Output the [x, y] coordinate of the center of the cell containing the given text.  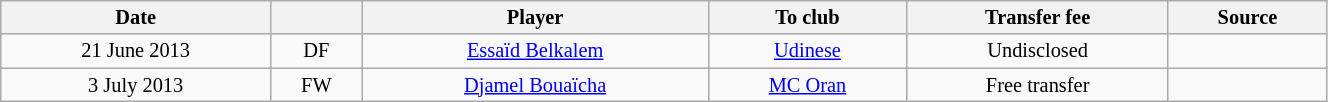
MC Oran [808, 85]
Djamel Bouaïcha [535, 85]
Date [136, 17]
3 July 2013 [136, 85]
DF [317, 51]
Player [535, 17]
To club [808, 17]
Free transfer [1038, 85]
Transfer fee [1038, 17]
Source [1247, 17]
Undisclosed [1038, 51]
21 June 2013 [136, 51]
Essaïd Belkalem [535, 51]
Udinese [808, 51]
FW [317, 85]
